For the text-containing cell, return its midpoint in [x, y] coordinate format. 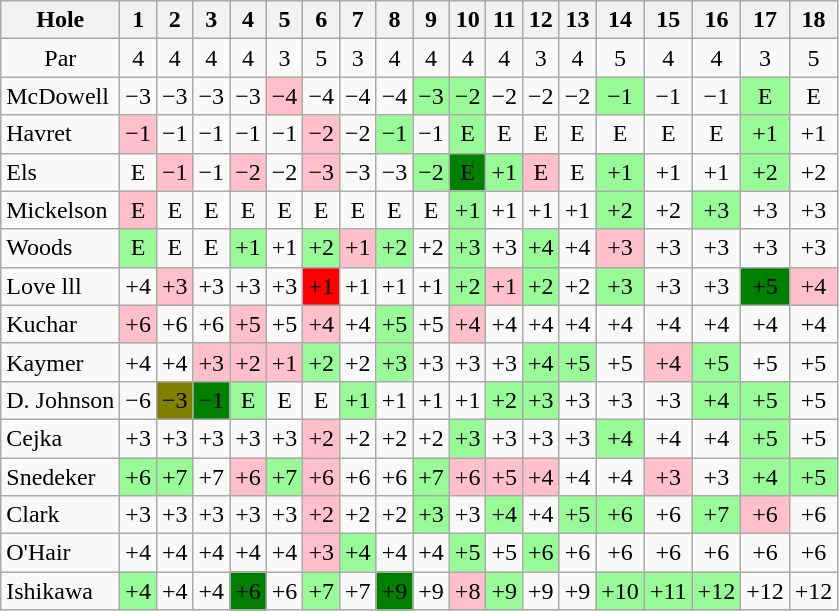
Els [60, 172]
Ishikawa [60, 591]
9 [432, 20]
14 [620, 20]
10 [468, 20]
Cejka [60, 438]
13 [578, 20]
D. Johnson [60, 400]
+11 [668, 591]
17 [766, 20]
Love lll [60, 286]
Mickelson [60, 210]
Woods [60, 248]
+10 [620, 591]
8 [394, 20]
18 [814, 20]
O'Hair [60, 553]
Par [60, 58]
16 [716, 20]
Hole [60, 20]
12 [542, 20]
11 [504, 20]
7 [358, 20]
Kuchar [60, 324]
Havret [60, 134]
6 [322, 20]
McDowell [60, 96]
Kaymer [60, 362]
15 [668, 20]
Snedeker [60, 477]
+8 [468, 591]
Clark [60, 515]
2 [174, 20]
−6 [138, 400]
1 [138, 20]
